Pinpoint the cell where the given text exists, returning its (X, Y) midpoint coordinate. 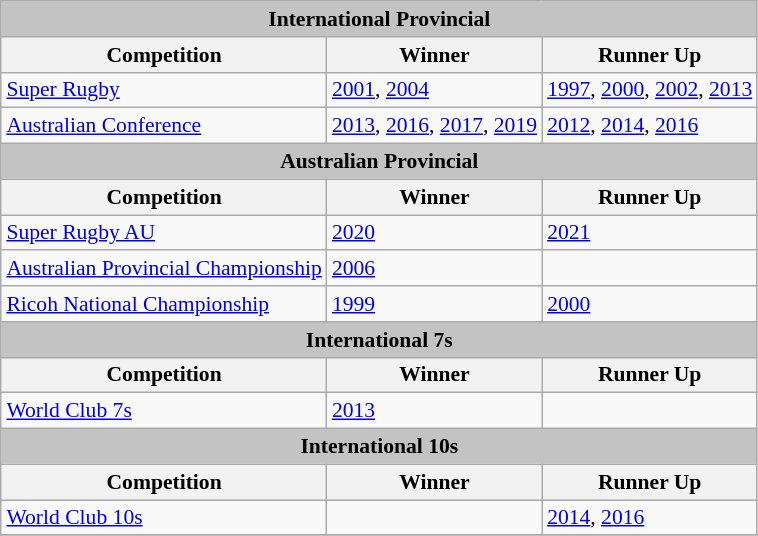
International Provincial (379, 19)
Australian Provincial Championship (164, 269)
1997, 2000, 2002, 2013 (650, 90)
2013, 2016, 2017, 2019 (434, 126)
2012, 2014, 2016 (650, 126)
International 10s (379, 447)
2021 (650, 233)
2020 (434, 233)
2000 (650, 304)
2013 (434, 411)
World Club 10s (164, 518)
2006 (434, 269)
World Club 7s (164, 411)
Super Rugby (164, 90)
International 7s (379, 340)
Australian Provincial (379, 162)
Ricoh National Championship (164, 304)
2001, 2004 (434, 90)
Super Rugby AU (164, 233)
Australian Conference (164, 126)
1999 (434, 304)
2014, 2016 (650, 518)
